Scan for the cell matching the given text and deliver its (X, Y) coordinate at center. 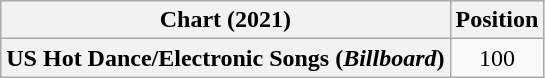
Chart (2021) (226, 20)
Position (497, 20)
US Hot Dance/Electronic Songs (Billboard) (226, 58)
100 (497, 58)
